Scan for the cell matching the given text and deliver its [X, Y] coordinate at center. 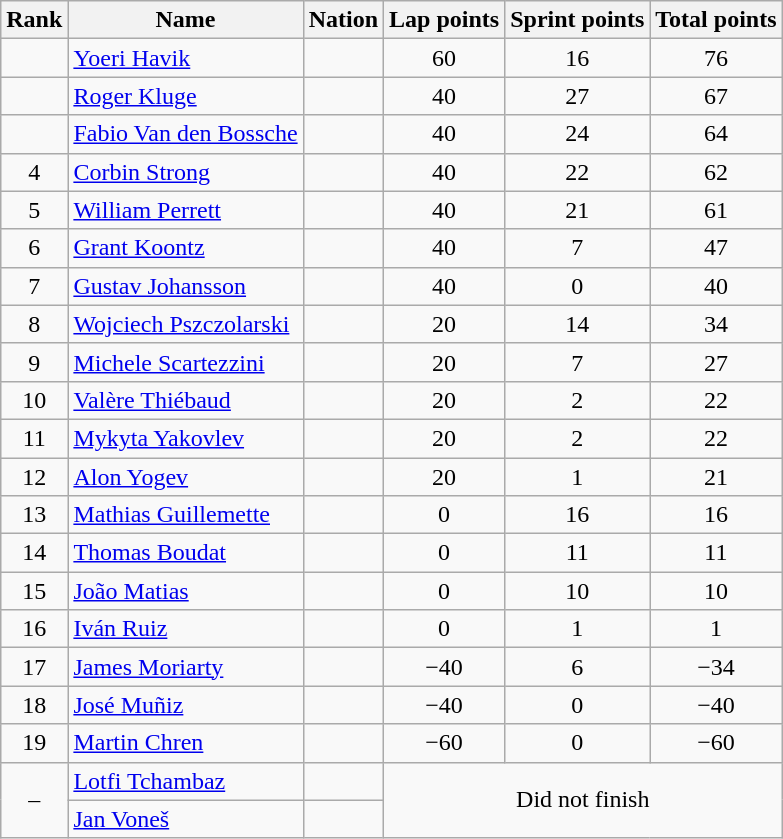
James Moriarty [186, 667]
Roger Kluge [186, 96]
Valère Thiébaud [186, 400]
Grant Koontz [186, 248]
Nation [343, 20]
Name [186, 20]
34 [716, 324]
64 [716, 134]
67 [716, 96]
Lotfi Tchambaz [186, 781]
13 [34, 515]
−34 [716, 667]
Rank [34, 20]
Wojciech Pszczolarski [186, 324]
Martin Chren [186, 743]
9 [34, 362]
17 [34, 667]
Michele Scartezzini [186, 362]
Mykyta Yakovlev [186, 438]
8 [34, 324]
12 [34, 477]
Gustav Johansson [186, 286]
60 [444, 58]
Sprint points [578, 20]
– [34, 800]
4 [34, 172]
Jan Voneš [186, 819]
José Muñiz [186, 705]
Did not finish [583, 800]
24 [578, 134]
62 [716, 172]
João Matias [186, 591]
15 [34, 591]
Alon Yogev [186, 477]
18 [34, 705]
Yoeri Havik [186, 58]
61 [716, 210]
76 [716, 58]
William Perrett [186, 210]
Corbin Strong [186, 172]
Lap points [444, 20]
47 [716, 248]
Fabio Van den Bossche [186, 134]
Iván Ruiz [186, 629]
Thomas Boudat [186, 553]
19 [34, 743]
5 [34, 210]
Total points [716, 20]
Mathias Guillemette [186, 515]
